Locate the cell with the specified text and output its [x, y] center coordinate. 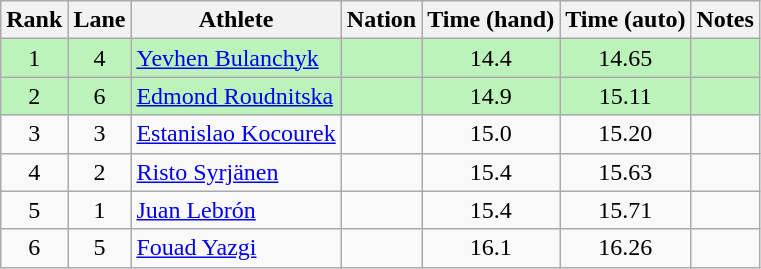
Athlete [236, 20]
Yevhen Bulanchyk [236, 58]
15.63 [626, 172]
15.71 [626, 210]
16.26 [626, 248]
14.4 [491, 58]
Fouad Yazgi [236, 248]
Juan Lebrón [236, 210]
Rank [34, 20]
16.1 [491, 248]
Lane [100, 20]
Risto Syrjänen [236, 172]
Edmond Roudnitska [236, 96]
Estanislao Kocourek [236, 134]
Time (hand) [491, 20]
15.0 [491, 134]
Time (auto) [626, 20]
14.9 [491, 96]
15.20 [626, 134]
15.11 [626, 96]
Notes [725, 20]
Nation [381, 20]
14.65 [626, 58]
